Return the (x, y) coordinate for the center point of the cell that contains the specified text.  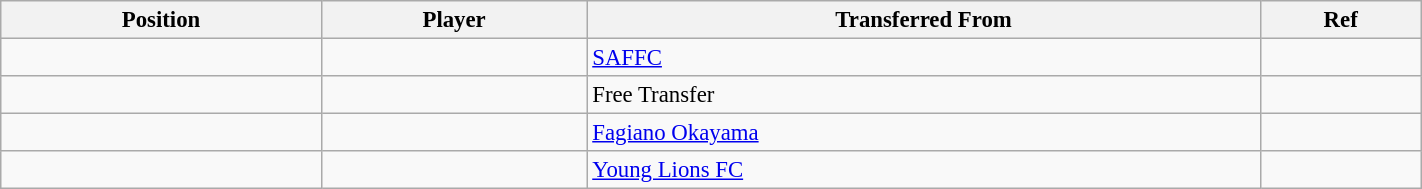
Free Transfer (924, 95)
Fagiano Okayama (924, 133)
Transferred From (924, 20)
Player (454, 20)
SAFFC (924, 58)
Ref (1340, 20)
Young Lions FC (924, 170)
Position (162, 20)
